For the text-containing cell, return its midpoint in [X, Y] coordinate format. 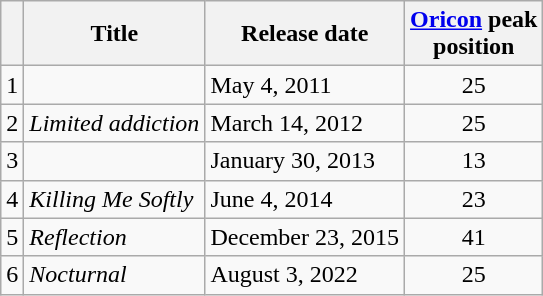
5 [12, 237]
Killing Me Softly [114, 199]
Reflection [114, 237]
May 4, 2011 [305, 85]
December 23, 2015 [305, 237]
3 [12, 161]
13 [474, 161]
Limited addiction [114, 123]
Nocturnal [114, 275]
1 [12, 85]
June 4, 2014 [305, 199]
6 [12, 275]
Title [114, 34]
2 [12, 123]
41 [474, 237]
August 3, 2022 [305, 275]
March 14, 2012 [305, 123]
4 [12, 199]
Oricon peakposition [474, 34]
23 [474, 199]
Release date [305, 34]
January 30, 2013 [305, 161]
